Return the [X, Y] coordinate for the center point of the cell that contains the specified text.  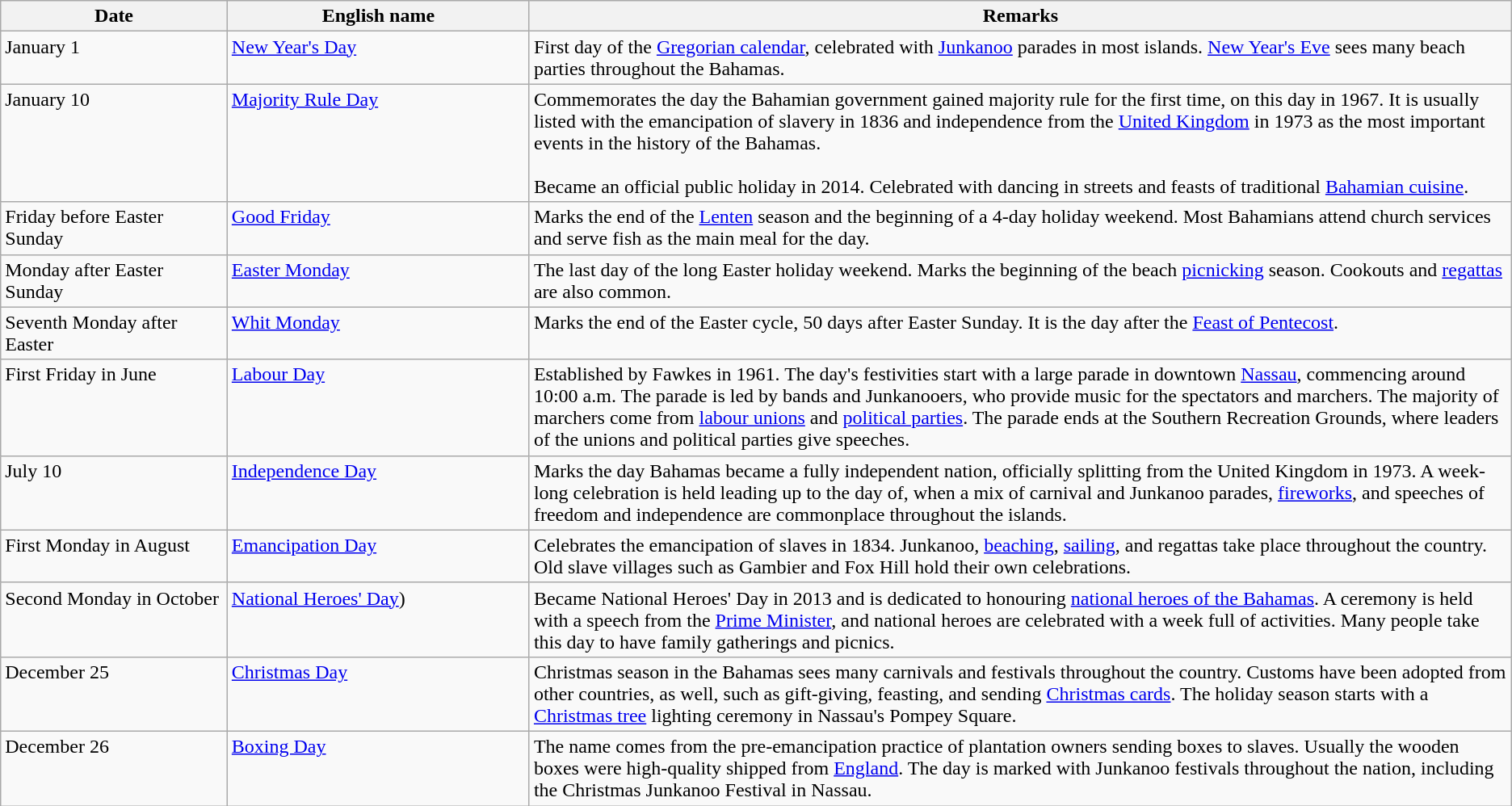
New Year's Day [378, 58]
First Friday in June [115, 407]
English name [378, 16]
January 1 [115, 58]
Easter Monday [378, 281]
First Monday in August [115, 556]
National Heroes' Day) [378, 619]
Emancipation Day [378, 556]
First day of the Gregorian calendar, celebrated with Junkanoo parades in most islands. New Year's Eve sees many beach parties throughout the Bahamas. [1020, 58]
December 25 [115, 694]
Boxing Day [378, 768]
Second Monday in October [115, 619]
Date [115, 16]
January 10 [115, 143]
Christmas Day [378, 694]
Majority Rule Day [378, 143]
Friday before Easter Sunday [115, 228]
Independence Day [378, 493]
December 26 [115, 768]
Marks the end of the Easter cycle, 50 days after Easter Sunday. It is the day after the Feast of Pentecost. [1020, 333]
Whit Monday [378, 333]
July 10 [115, 493]
Monday after Easter Sunday [115, 281]
Remarks [1020, 16]
The last day of the long Easter holiday weekend. Marks the beginning of the beach picnicking season. Cookouts and regattas are also common. [1020, 281]
Seventh Monday after Easter [115, 333]
Good Friday [378, 228]
Labour Day [378, 407]
